Find where the given text appears and provide that cell's center as (x, y) coordinate. 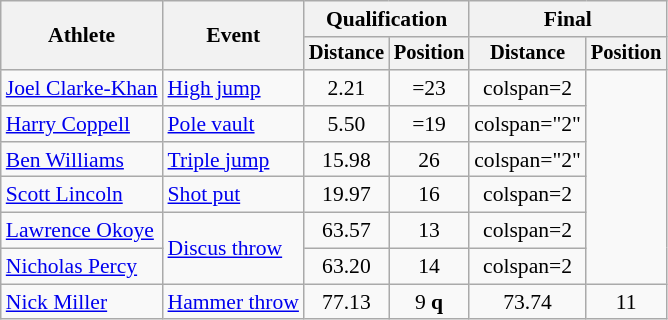
5.50 (346, 124)
14 (429, 267)
Joel Clarke-Khan (82, 88)
Harry Coppell (82, 124)
15.98 (346, 160)
Event (234, 36)
73.74 (528, 302)
77.13 (346, 302)
Triple jump (234, 160)
13 (429, 231)
Scott Lincoln (82, 195)
Shot put (234, 195)
=19 (429, 124)
Ben Williams (82, 160)
Nicholas Percy (82, 267)
19.97 (346, 195)
Discus throw (234, 248)
High jump (234, 88)
Hammer throw (234, 302)
Pole vault (234, 124)
9 q (429, 302)
Lawrence Okoye (82, 231)
2.21 (346, 88)
Athlete (82, 36)
63.20 (346, 267)
11 (626, 302)
Final (568, 19)
Qualification (386, 19)
26 (429, 160)
16 (429, 195)
Nick Miller (82, 302)
=23 (429, 88)
63.57 (346, 231)
